Determine the (X, Y) coordinate at the center of the cell enclosing the given text.  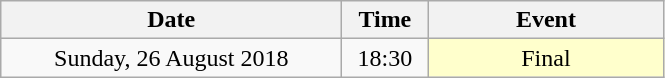
Final (546, 58)
Event (546, 20)
Sunday, 26 August 2018 (172, 58)
Time (385, 20)
18:30 (385, 58)
Date (172, 20)
